Scan for the cell matching the given text and deliver its (x, y) coordinate at center. 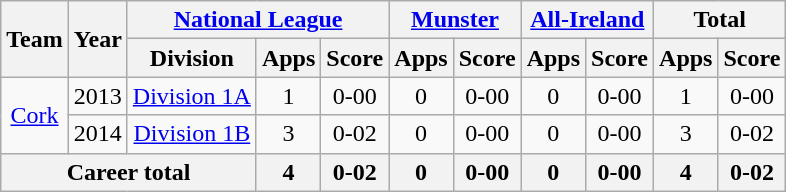
Cork (35, 115)
National League (258, 20)
2014 (98, 134)
Team (35, 39)
All-Ireland (587, 20)
2013 (98, 96)
Division 1A (192, 96)
Division (192, 58)
Career total (129, 172)
Total (720, 20)
Division 1B (192, 134)
Year (98, 39)
Munster (455, 20)
